For the text-containing cell, return its midpoint in [x, y] coordinate format. 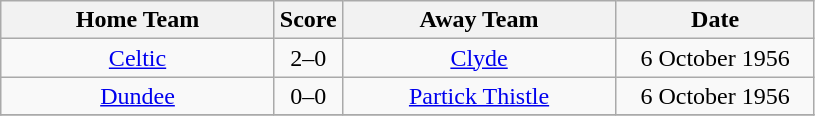
Date [716, 20]
0–0 [308, 96]
Away Team [479, 20]
Score [308, 20]
Clyde [479, 58]
2–0 [308, 58]
Partick Thistle [479, 96]
Home Team [138, 20]
Dundee [138, 96]
Celtic [138, 58]
